Return the (x, y) coordinate for the center point of the cell that contains the specified text.  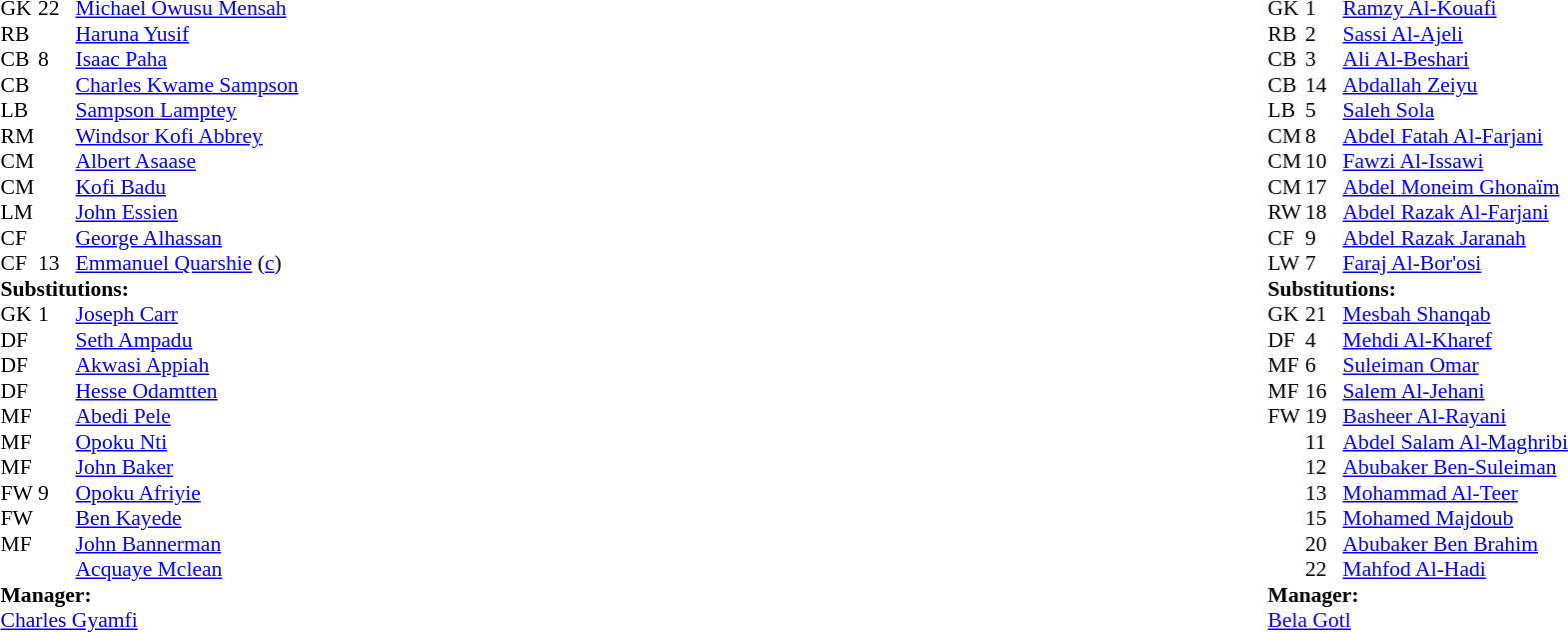
Joseph Carr (188, 315)
19 (1324, 417)
Mehdi Al-Kharef (1455, 340)
14 (1324, 85)
Fawzi Al-Issawi (1455, 161)
Abdel Moneim Ghonaïm (1455, 187)
21 (1324, 315)
John Baker (188, 467)
17 (1324, 187)
6 (1324, 365)
16 (1324, 391)
Seth Ampadu (188, 340)
20 (1324, 544)
4 (1324, 340)
Akwasi Appiah (188, 365)
Windsor Kofi Abbrey (188, 136)
RM (19, 136)
Abdel Fatah Al-Farjani (1455, 136)
Kofi Badu (188, 187)
LM (19, 213)
John Bannerman (188, 544)
Ben Kayede (188, 519)
Abdallah Zeiyu (1455, 85)
Sassi Al-Ajeli (1455, 34)
Abdel Razak Al-Farjani (1455, 213)
11 (1324, 442)
12 (1324, 467)
Abedi Pele (188, 417)
Suleiman Omar (1455, 365)
Abubaker Ben Brahim (1455, 544)
Emmanuel Quarshie (c) (188, 263)
18 (1324, 213)
Opoku Afriyie (188, 493)
Acquaye Mclean (188, 569)
LW (1287, 263)
Basheer Al-Rayani (1455, 417)
Mohammad Al-Teer (1455, 493)
Abdel Salam Al-Maghribi (1455, 442)
Saleh Sola (1455, 111)
Albert Asaase (188, 161)
Salem Al-Jehani (1455, 391)
Faraj Al-Bor'osi (1455, 263)
Abubaker Ben-Suleiman (1455, 467)
10 (1324, 161)
7 (1324, 263)
Ali Al-Beshari (1455, 59)
Abdel Razak Jaranah (1455, 238)
George Alhassan (188, 238)
5 (1324, 111)
Mohamed Majdoub (1455, 519)
Hesse Odamtten (188, 391)
15 (1324, 519)
John Essien (188, 213)
Isaac Paha (188, 59)
22 (1324, 569)
Charles Kwame Sampson (188, 85)
Haruna Yusif (188, 34)
2 (1324, 34)
3 (1324, 59)
Mesbah Shanqab (1455, 315)
RW (1287, 213)
Mahfod Al-Hadi (1455, 569)
Sampson Lamptey (188, 111)
1 (57, 315)
Opoku Nti (188, 442)
